Detect which cell encompasses the target text, then output its (x, y) center coordinate. 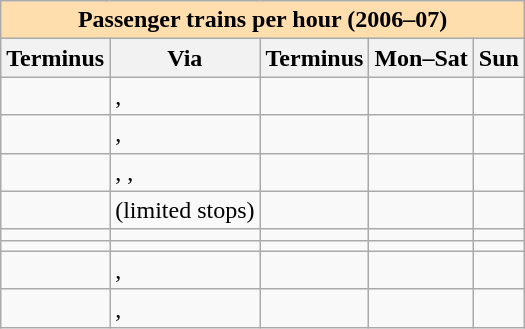
Sun (498, 58)
(limited stops) (185, 210)
Mon–Sat (421, 58)
Via (185, 58)
Passenger trains per hour (2006–07) (263, 20)
, , (185, 172)
